Extract the [x, y] coordinate from the center of the cell holding the provided text.  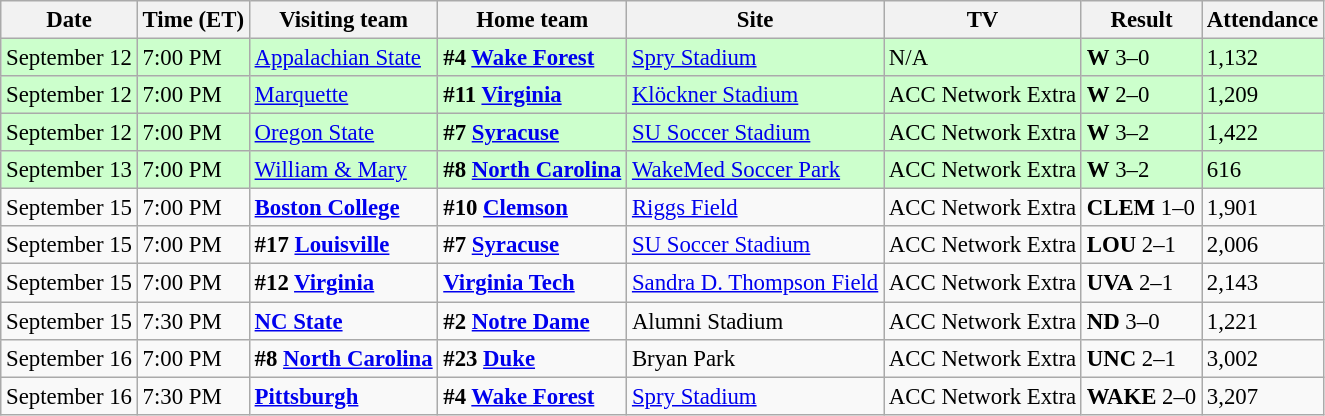
3,207 [1263, 396]
Bryan Park [756, 358]
Riggs Field [756, 208]
Date [69, 20]
UNC 2–1 [1141, 358]
#23 Duke [532, 358]
Sandra D. Thompson Field [756, 283]
LOU 2–1 [1141, 245]
NC State [344, 321]
TV [983, 20]
1,901 [1263, 208]
UVA 2–1 [1141, 283]
3,002 [1263, 358]
Virginia Tech [532, 283]
N/A [983, 58]
September 13 [69, 170]
William & Mary [344, 170]
#12 Virginia [344, 283]
Klöckner Stadium [756, 95]
Marquette [344, 95]
Attendance [1263, 20]
Visiting team [344, 20]
Time (ET) [193, 20]
1,209 [1263, 95]
ND 3–0 [1141, 321]
Site [756, 20]
1,132 [1263, 58]
#11 Virginia [532, 95]
#10 Clemson [532, 208]
Home team [532, 20]
CLEM 1–0 [1141, 208]
1,422 [1263, 133]
#2 Notre Dame [532, 321]
Alumni Stadium [756, 321]
WAKE 2–0 [1141, 396]
#17 Louisville [344, 245]
2,006 [1263, 245]
Appalachian State [344, 58]
616 [1263, 170]
Result [1141, 20]
Boston College [344, 208]
1,221 [1263, 321]
Oregon State [344, 133]
W 2–0 [1141, 95]
W 3–0 [1141, 58]
WakeMed Soccer Park [756, 170]
Pittsburgh [344, 396]
2,143 [1263, 283]
